Identify which cell holds the provided text, then report its (x, y) central coordinate. 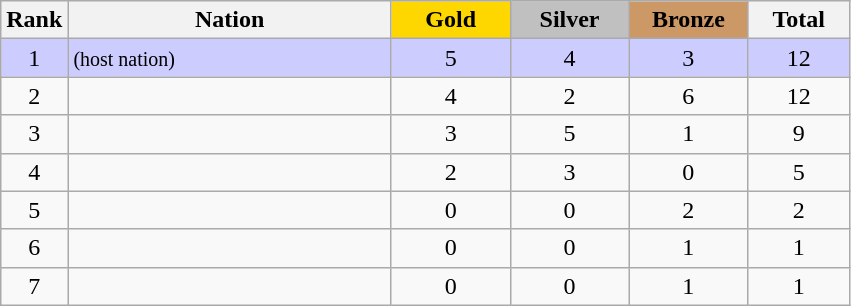
Total (799, 20)
Nation (230, 20)
Gold (450, 20)
7 (34, 286)
Silver (570, 20)
Bronze (688, 20)
9 (799, 134)
(host nation) (230, 58)
Rank (34, 20)
